Return the [x, y] coordinate for the center point of the cell that contains the specified text.  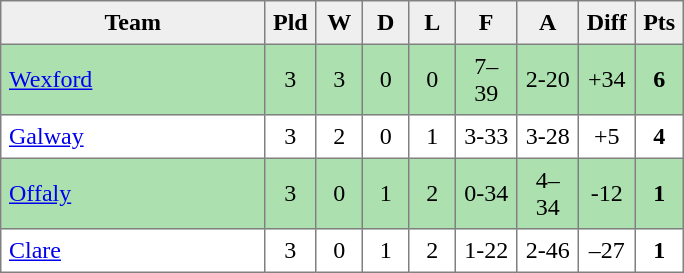
3-33 [486, 137]
–27 [606, 251]
D [385, 23]
0-34 [486, 193]
6 [659, 79]
A [548, 23]
1-22 [486, 251]
4 [659, 137]
Galway [133, 137]
-12 [606, 193]
Clare [133, 251]
2-20 [548, 79]
F [486, 23]
Pld [290, 23]
L [432, 23]
Pts [659, 23]
3-28 [548, 137]
Diff [606, 23]
W [339, 23]
Offaly [133, 193]
Wexford [133, 79]
+5 [606, 137]
+34 [606, 79]
4–34 [548, 193]
7–39 [486, 79]
2-46 [548, 251]
Team [133, 23]
